Search for the cell housing the specified text and yield its (x, y) center coordinate. 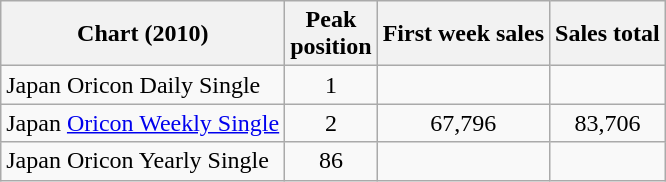
83,706 (608, 123)
Japan Oricon Yearly Single (143, 161)
86 (331, 161)
Peakposition (331, 34)
Japan Oricon Daily Single (143, 85)
First week sales (463, 34)
67,796 (463, 123)
Japan Oricon Weekly Single (143, 123)
2 (331, 123)
Chart (2010) (143, 34)
1 (331, 85)
Sales total (608, 34)
